Identify which cell holds the provided text, then report its (X, Y) central coordinate. 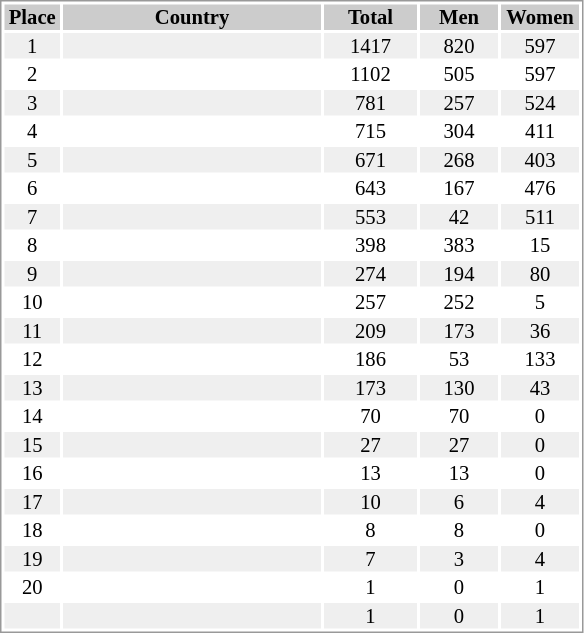
2 (32, 75)
12 (32, 359)
505 (459, 75)
643 (370, 189)
553 (370, 217)
80 (540, 274)
17 (32, 502)
Country (192, 17)
16 (32, 473)
411 (540, 131)
42 (459, 217)
209 (370, 331)
383 (459, 245)
Place (32, 17)
476 (540, 189)
194 (459, 274)
186 (370, 359)
274 (370, 274)
781 (370, 103)
671 (370, 160)
268 (459, 160)
Men (459, 17)
43 (540, 388)
130 (459, 388)
511 (540, 217)
398 (370, 245)
11 (32, 331)
403 (540, 160)
820 (459, 46)
53 (459, 359)
36 (540, 331)
167 (459, 189)
18 (32, 531)
14 (32, 417)
1102 (370, 75)
1417 (370, 46)
Total (370, 17)
133 (540, 359)
20 (32, 587)
19 (32, 559)
Women (540, 17)
9 (32, 274)
524 (540, 103)
715 (370, 131)
304 (459, 131)
252 (459, 303)
